Output the (x, y) coordinate of the center of the cell containing the given text.  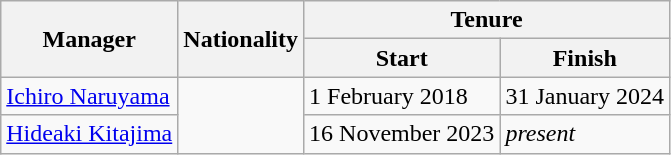
1 February 2018 (402, 96)
Finish (585, 58)
Tenure (487, 20)
Manager (90, 39)
Nationality (241, 39)
Start (402, 58)
Hideaki Kitajima (90, 134)
Ichiro Naruyama (90, 96)
present (585, 134)
31 January 2024 (585, 96)
16 November 2023 (402, 134)
